Output the [X, Y] coordinate of the center of the cell containing the given text.  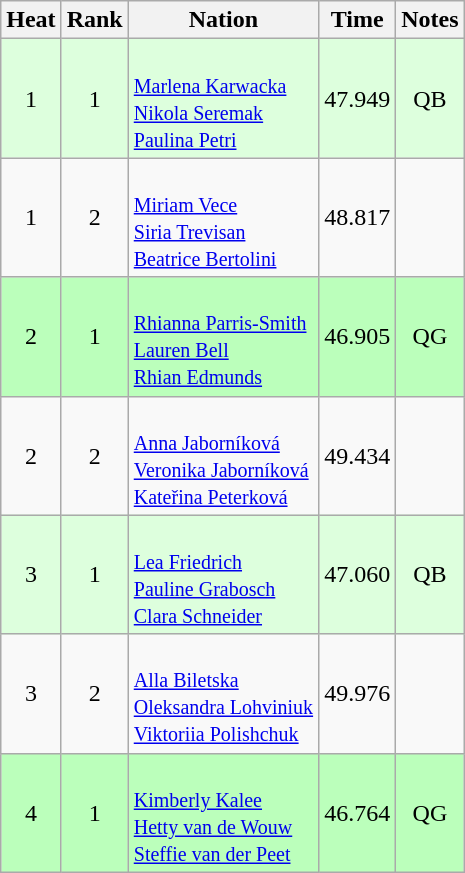
Marlena KarwackaNikola SeremakPaulina Petri [223, 98]
49.434 [358, 456]
Kimberly KaleeHetty van de WouwSteffie van der Peet [223, 812]
49.976 [358, 694]
47.060 [358, 574]
4 [31, 812]
47.949 [358, 98]
Miriam VeceSiria TrevisanBeatrice Bertolini [223, 218]
Lea FriedrichPauline GraboschClara Schneider [223, 574]
Alla BiletskaOleksandra LohviniukViktoriia Polishchuk [223, 694]
46.764 [358, 812]
Rhianna Parris-SmithLauren BellRhian Edmunds [223, 336]
Heat [31, 20]
Time [358, 20]
46.905 [358, 336]
Rank [94, 20]
Notes [430, 20]
Nation [223, 20]
48.817 [358, 218]
Anna JaborníkováVeronika JaborníkováKateřina Peterková [223, 456]
